Search for the cell housing the specified text and yield its [X, Y] center coordinate. 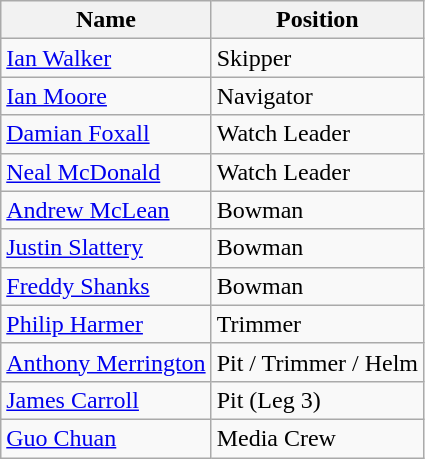
James Carroll [106, 400]
Freddy Shanks [106, 286]
Name [106, 20]
Position [317, 20]
Anthony Merrington [106, 362]
Ian Moore [106, 96]
Trimmer [317, 324]
Skipper [317, 58]
Ian Walker [106, 58]
Media Crew [317, 438]
Justin Slattery [106, 248]
Neal McDonald [106, 172]
Andrew McLean [106, 210]
Philip Harmer [106, 324]
Pit / Trimmer / Helm [317, 362]
Pit (Leg 3) [317, 400]
Damian Foxall [106, 134]
Navigator [317, 96]
Guo Chuan [106, 438]
